Determine the [x, y] coordinate at the center of the cell enclosing the given text.  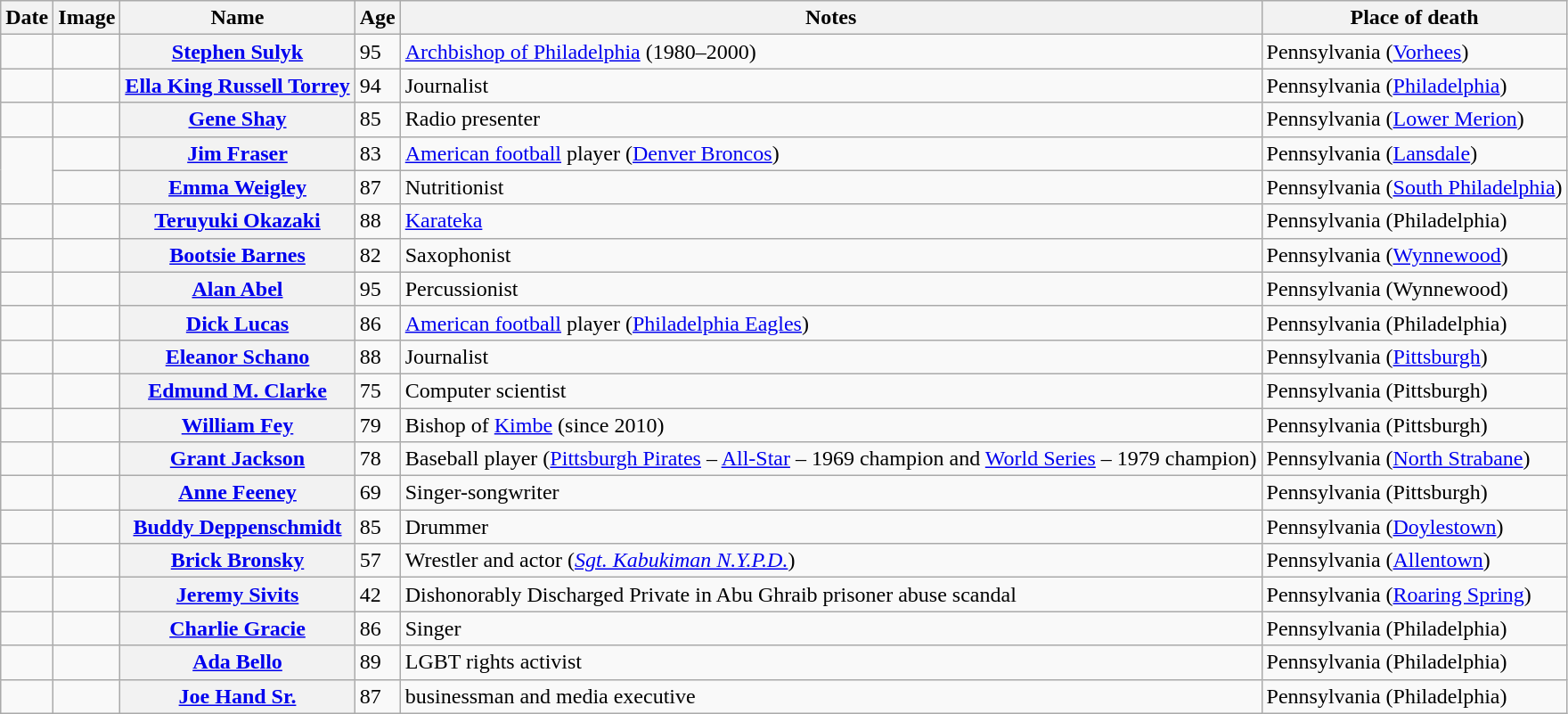
Bishop of Kimbe (since 2010) [830, 425]
Edmund M. Clarke [237, 390]
Radio presenter [830, 119]
Name [237, 18]
Singer [830, 628]
Notes [830, 18]
Bootsie Barnes [237, 255]
Emma Weigley [237, 187]
businessman and media executive [830, 696]
Stephen Sulyk [237, 52]
Karateka [830, 221]
Dishonorably Discharged Private in Abu Ghraib prisoner abuse scandal [830, 595]
Pennsylvania (Allentown) [1415, 561]
Wrestler and actor (Sgt. Kabukiman N.Y.P.D.) [830, 561]
Drummer [830, 527]
Pennsylvania (North Strabane) [1415, 459]
94 [378, 86]
Image [87, 18]
Computer scientist [830, 390]
83 [378, 153]
Jim Fraser [237, 153]
Percussionist [830, 289]
Anne Feeney [237, 493]
Teruyuki Okazaki [237, 221]
Pennsylvania (Lansdale) [1415, 153]
Ella King Russell Torrey [237, 86]
Archbishop of Philadelphia (1980–2000) [830, 52]
Dick Lucas [237, 323]
42 [378, 595]
69 [378, 493]
American football player (Denver Broncos) [830, 153]
Saxophonist [830, 255]
Pennsylvania (South Philadelphia) [1415, 187]
Date [27, 18]
82 [378, 255]
Age [378, 18]
Singer-songwriter [830, 493]
Pennsylvania (Roaring Spring) [1415, 595]
Place of death [1415, 18]
57 [378, 561]
Baseball player (Pittsburgh Pirates – All-Star – 1969 champion and World Series – 1979 champion) [830, 459]
William Fey [237, 425]
Charlie Gracie [237, 628]
Gene Shay [237, 119]
American football player (Philadelphia Eagles) [830, 323]
89 [378, 662]
Eleanor Schano [237, 357]
75 [378, 390]
78 [378, 459]
Alan Abel [237, 289]
Pennsylvania (Doylestown) [1415, 527]
Pennsylvania (Lower Merion) [1415, 119]
Brick Bronsky [237, 561]
Grant Jackson [237, 459]
Jeremy Sivits [237, 595]
Pennsylvania (Vorhees) [1415, 52]
Nutritionist [830, 187]
LGBT rights activist [830, 662]
Buddy Deppenschmidt [237, 527]
79 [378, 425]
Joe Hand Sr. [237, 696]
Ada Bello [237, 662]
